Extract the (X, Y) coordinate from the center of the cell holding the provided text.  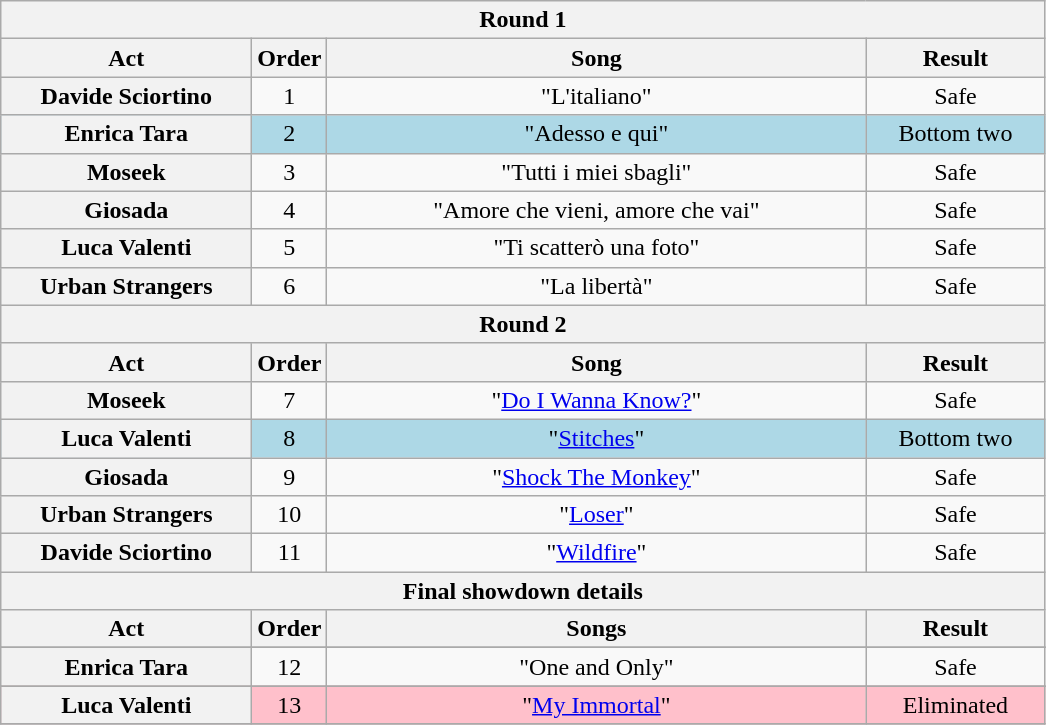
Final showdown details (523, 591)
12 (290, 667)
8 (290, 438)
Songs (596, 629)
7 (290, 400)
4 (290, 210)
1 (290, 96)
"My Immortal" (596, 705)
"Stitches" (596, 438)
"L'italiano" (596, 96)
13 (290, 705)
Round 2 (523, 324)
"Wildfire" (596, 553)
"La libertà" (596, 286)
10 (290, 515)
"Ti scatterò una foto" (596, 248)
3 (290, 172)
"Loser" (596, 515)
"Adesso e qui" (596, 134)
"Amore che vieni, amore che vai" (596, 210)
11 (290, 553)
5 (290, 248)
Eliminated (956, 705)
"Tutti i miei sbagli" (596, 172)
"One and Only" (596, 667)
"Do I Wanna Know?" (596, 400)
2 (290, 134)
"Shock The Monkey" (596, 477)
9 (290, 477)
6 (290, 286)
Round 1 (523, 20)
